Capture the cell that displays the provided text and extract its (X, Y) central coordinate. 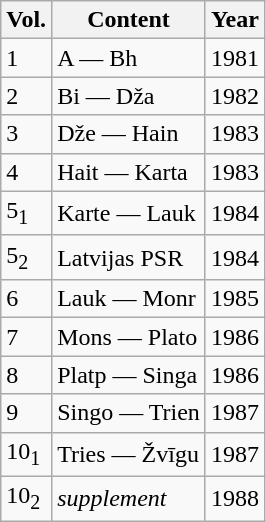
7 (26, 337)
Dže — Hain (129, 134)
Hait — Karta (129, 172)
6 (26, 299)
101 (26, 454)
Singo — Trien (129, 413)
52 (26, 257)
Bi — Dža (129, 96)
Platp — Singa (129, 375)
2 (26, 96)
Mons — Plato (129, 337)
51 (26, 213)
1981 (234, 58)
1988 (234, 498)
Lauk — Monr (129, 299)
Karte — Lauk (129, 213)
A — Bh (129, 58)
Tries — Žvīgu (129, 454)
Year (234, 20)
1982 (234, 96)
supplement (129, 498)
Vol. (26, 20)
102 (26, 498)
9 (26, 413)
1985 (234, 299)
3 (26, 134)
Latvijas PSR (129, 257)
8 (26, 375)
4 (26, 172)
1 (26, 58)
Content (129, 20)
